Locate the cell with the specified text and output its [X, Y] center coordinate. 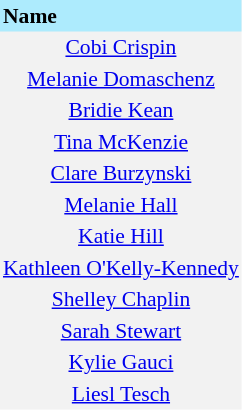
Liesl Tesch [121, 394]
Melanie Hall [121, 205]
Name [121, 16]
Clare Burzynski [121, 174]
Shelley Chaplin [121, 300]
Sarah Stewart [121, 331]
Kylie Gauci [121, 362]
Melanie Domaschenz [121, 79]
Katie Hill [121, 236]
Cobi Crispin [121, 48]
Kathleen O'Kelly-Kennedy [121, 268]
Bridie Kean [121, 110]
Tina McKenzie [121, 142]
